Return (X, Y) of the center of cell containing provided text 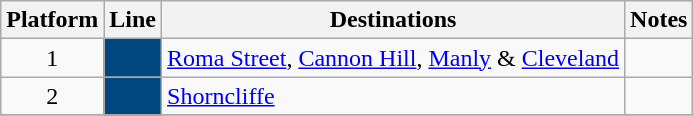
Roma Street, Cannon Hill, Manly & Cleveland (394, 58)
Notes (659, 20)
Platform (52, 20)
Line (133, 20)
1 (52, 58)
Shorncliffe (394, 96)
Destinations (394, 20)
2 (52, 96)
